Extract the (X, Y) coordinate from the center of the cell holding the provided text.  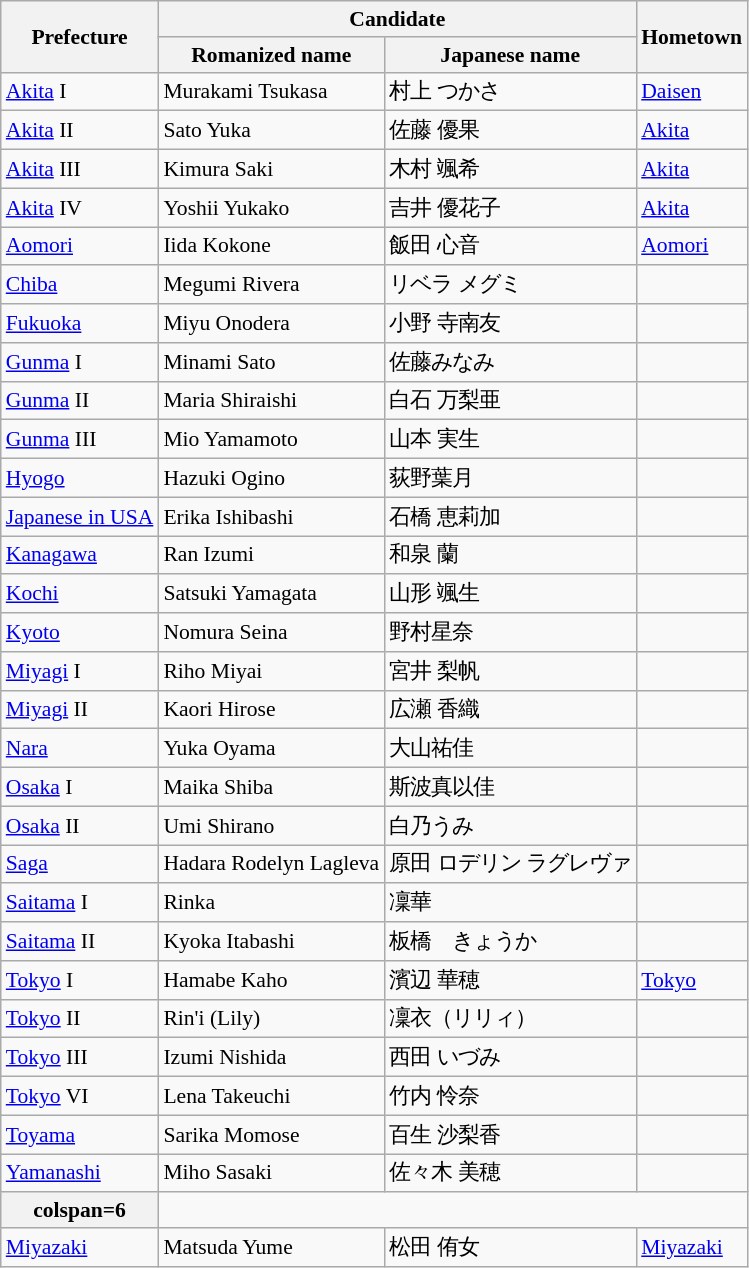
Hazuki Ogino (271, 478)
Miho Sasaki (271, 1174)
Tokyo (692, 980)
Akita III (80, 170)
Hadara Rodelyn Lagleva (271, 864)
Hamabe Kaho (271, 980)
Saitama II (80, 942)
Toyama (80, 1134)
Yamanashi (80, 1174)
Chiba (80, 286)
Gunma I (80, 362)
Nomura Seina (271, 632)
Hometown (692, 36)
Osaka I (80, 788)
Mio Yamamoto (271, 440)
Tokyo I (80, 980)
竹内 怜奈 (510, 1096)
Fukuoka (80, 324)
Sato Yuka (271, 130)
Megumi Rivera (271, 286)
colspan=6 (80, 1211)
Saga (80, 864)
リベラ メグミ (510, 286)
村上 つかさ (510, 92)
Maika Shiba (271, 788)
Osaka II (80, 826)
Kyoka Itabashi (271, 942)
Gunma II (80, 400)
Candidate (397, 19)
飯田 心音 (510, 246)
Kanagawa (80, 556)
Nara (80, 748)
Japanese in USA (80, 516)
Umi Shirano (271, 826)
Daisen (692, 92)
Rinka (271, 904)
Satsuki Yamagata (271, 594)
Akita IV (80, 208)
Japanese name (510, 55)
Tokyo II (80, 1018)
佐藤みなみ (510, 362)
Erika Ishibashi (271, 516)
Tokyo VI (80, 1096)
Riho Miyai (271, 672)
Miyagi II (80, 710)
佐々木 美穂 (510, 1174)
Ran Izumi (271, 556)
宮井 梨帆 (510, 672)
Matsuda Yume (271, 1248)
木村 颯希 (510, 170)
Rin'i (Lily) (271, 1018)
Tokyo III (80, 1058)
凜華 (510, 904)
和泉 蘭 (510, 556)
Prefecture (80, 36)
Hyogo (80, 478)
Saitama I (80, 904)
原田 ロデリン ラグレヴァ (510, 864)
山本 実生 (510, 440)
佐藤 優果 (510, 130)
Kyoto (80, 632)
Kaori Hirose (271, 710)
広瀬 香織 (510, 710)
Iida Kokone (271, 246)
白乃うみ (510, 826)
Romanized name (271, 55)
百生 沙梨香 (510, 1134)
吉井 優花子 (510, 208)
大山祐佳 (510, 748)
Kimura Saki (271, 170)
Yuka Oyama (271, 748)
Gunma III (80, 440)
板橋 きょうか (510, 942)
Lena Takeuchi (271, 1096)
小野 寺南友 (510, 324)
Kochi (80, 594)
Miyu Onodera (271, 324)
Murakami Tsukasa (271, 92)
荻野葉月 (510, 478)
濱辺 華穂 (510, 980)
Akita II (80, 130)
松田 侑女 (510, 1248)
斯波真以佳 (510, 788)
山形 颯生 (510, 594)
Sarika Momose (271, 1134)
Minami Sato (271, 362)
白石 万梨亜 (510, 400)
凜衣（リリィ） (510, 1018)
Yoshii Yukako (271, 208)
Maria Shiraishi (271, 400)
石橋 恵莉加 (510, 516)
Akita I (80, 92)
Izumi Nishida (271, 1058)
西田 いづみ (510, 1058)
野村星奈 (510, 632)
Miyagi I (80, 672)
